Search for the cell housing the specified text and yield its (x, y) center coordinate. 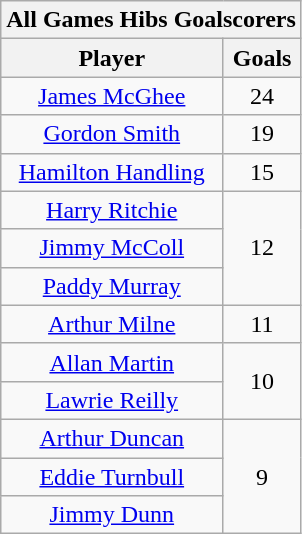
All Games Hibs Goalscorers (152, 20)
Jimmy Dunn (112, 515)
15 (262, 172)
Goals (262, 58)
Gordon Smith (112, 134)
James McGhee (112, 96)
Hamilton Handling (112, 172)
Jimmy McColl (112, 248)
11 (262, 324)
Eddie Turnbull (112, 477)
19 (262, 134)
12 (262, 248)
Paddy Murray (112, 286)
Allan Martin (112, 362)
10 (262, 381)
Arthur Milne (112, 324)
Player (112, 58)
Arthur Duncan (112, 438)
Lawrie Reilly (112, 400)
24 (262, 96)
Harry Ritchie (112, 210)
9 (262, 476)
